Find where the given text appears and provide that cell's center as [X, Y] coordinate. 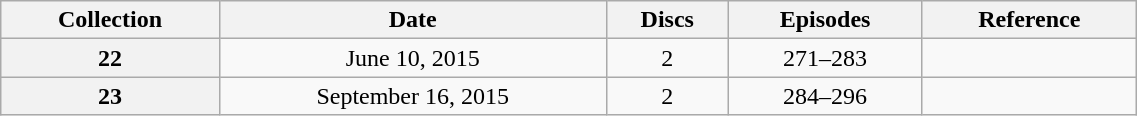
Date [412, 20]
284–296 [824, 96]
Discs [667, 20]
September 16, 2015 [412, 96]
June 10, 2015 [412, 58]
Episodes [824, 20]
271–283 [824, 58]
Collection [110, 20]
23 [110, 96]
22 [110, 58]
Reference [1030, 20]
